Pinpoint the cell where the given text exists, returning its (X, Y) midpoint coordinate. 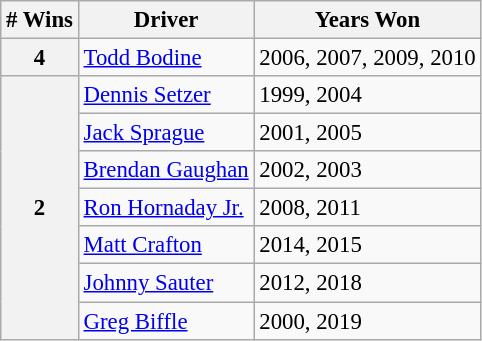
2001, 2005 (368, 133)
Brendan Gaughan (166, 170)
# Wins (40, 20)
2 (40, 208)
2000, 2019 (368, 321)
Johnny Sauter (166, 283)
Ron Hornaday Jr. (166, 208)
Driver (166, 20)
Matt Crafton (166, 245)
4 (40, 58)
Greg Biffle (166, 321)
2012, 2018 (368, 283)
2008, 2011 (368, 208)
Dennis Setzer (166, 95)
Jack Sprague (166, 133)
1999, 2004 (368, 95)
Years Won (368, 20)
2006, 2007, 2009, 2010 (368, 58)
2002, 2003 (368, 170)
2014, 2015 (368, 245)
Todd Bodine (166, 58)
